Scan for the cell matching the given text and deliver its (x, y) coordinate at center. 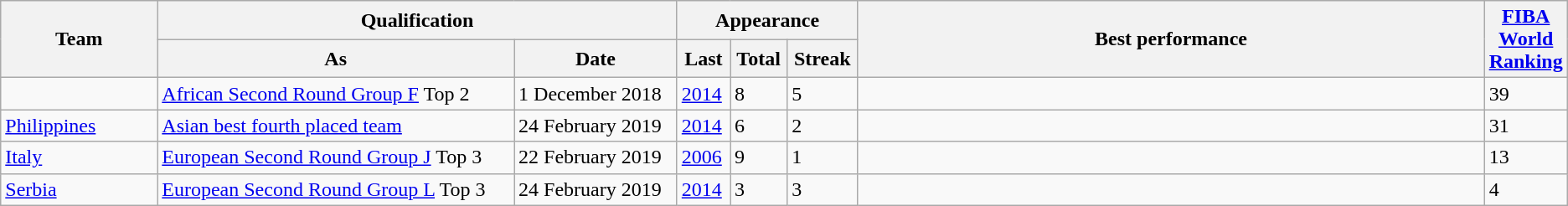
13 (1526, 157)
Streak (823, 59)
2 (823, 126)
European Second Round Group L Top 3 (336, 189)
9 (759, 157)
Total (759, 59)
1 December 2018 (596, 94)
Qualification (417, 20)
4 (1526, 189)
Serbia (79, 189)
2006 (704, 157)
31 (1526, 126)
1 (823, 157)
8 (759, 94)
39 (1526, 94)
Best performance (1171, 39)
Last (704, 59)
Italy (79, 157)
Date (596, 59)
Philippines (79, 126)
As (336, 59)
European Second Round Group J Top 3 (336, 157)
22 February 2019 (596, 157)
FIBA World Ranking (1526, 39)
African Second Round Group F Top 2 (336, 94)
Asian best fourth placed team (336, 126)
5 (823, 94)
6 (759, 126)
Appearance (767, 20)
Team (79, 39)
